Scan for the cell matching the given text and deliver its (x, y) coordinate at center. 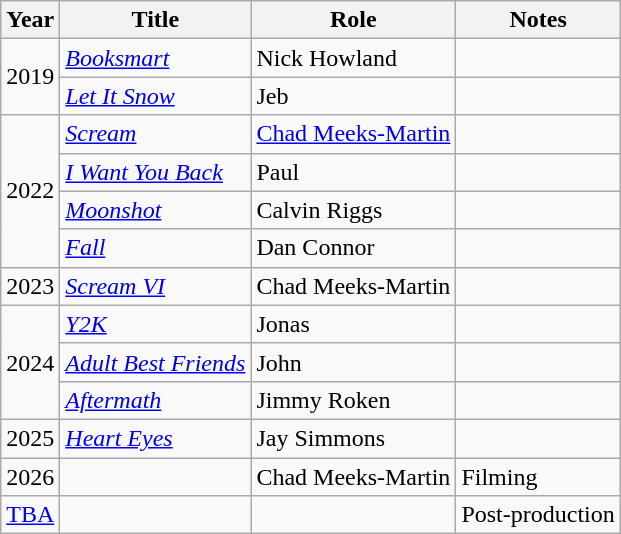
TBA (30, 515)
Scream (156, 134)
Booksmart (156, 58)
Notes (538, 20)
Fall (156, 248)
Paul (354, 172)
Dan Connor (354, 248)
Post-production (538, 515)
2025 (30, 438)
Aftermath (156, 400)
Year (30, 20)
Nick Howland (354, 58)
Role (354, 20)
Scream VI (156, 286)
Jonas (354, 324)
2022 (30, 191)
Let It Snow (156, 96)
Moonshot (156, 210)
Heart Eyes (156, 438)
Jeb (354, 96)
2026 (30, 477)
Filming (538, 477)
2024 (30, 362)
2023 (30, 286)
Adult Best Friends (156, 362)
Jimmy Roken (354, 400)
Jay Simmons (354, 438)
Calvin Riggs (354, 210)
I Want You Back (156, 172)
2019 (30, 77)
John (354, 362)
Title (156, 20)
Y2K (156, 324)
